From the cell containing the given text, extract its center point as [x, y] coordinate. 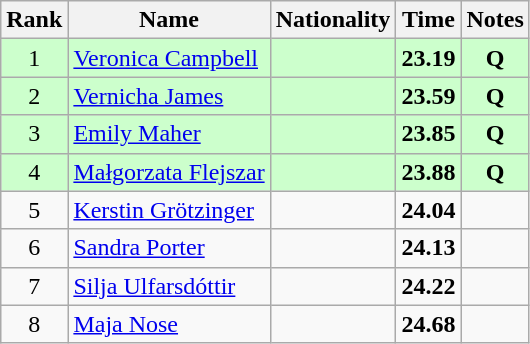
Rank [34, 20]
Nationality [333, 20]
Emily Maher [169, 134]
Vernicha James [169, 96]
Silja Ulfarsdóttir [169, 286]
23.59 [428, 96]
Name [169, 20]
Sandra Porter [169, 248]
8 [34, 324]
5 [34, 210]
6 [34, 248]
4 [34, 172]
7 [34, 286]
24.68 [428, 324]
24.13 [428, 248]
Veronica Campbell [169, 58]
2 [34, 96]
Time [428, 20]
3 [34, 134]
23.85 [428, 134]
23.88 [428, 172]
1 [34, 58]
24.04 [428, 210]
Małgorzata Flejszar [169, 172]
Kerstin Grötzinger [169, 210]
23.19 [428, 58]
Notes [495, 20]
24.22 [428, 286]
Maja Nose [169, 324]
